Identify which cell holds the provided text, then report its [X, Y] central coordinate. 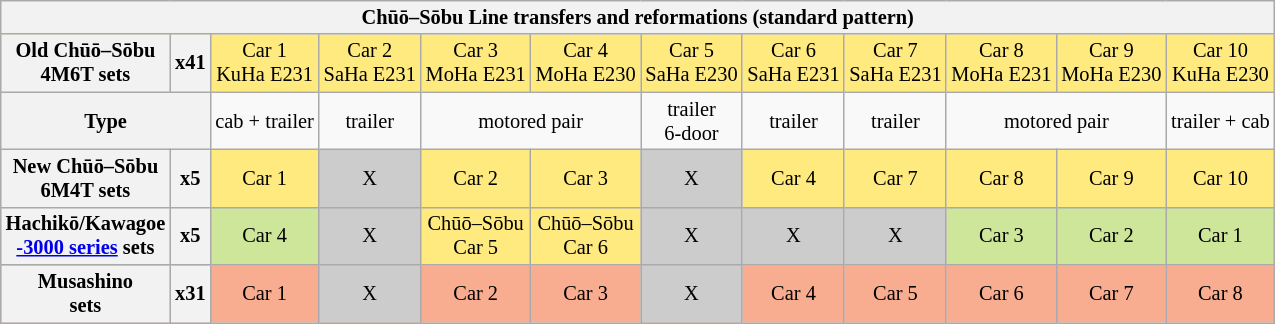
Hachikō/Kawagoe-3000 series sets [86, 236]
Car 10 [1220, 178]
x31 [190, 294]
Car 8MoHa E231 [1001, 63]
Car 6 [1001, 294]
Car 10KuHa E230 [1220, 63]
Old Chūō–Sōbu4M6T sets [86, 63]
Chūō–Sōbu Line transfers and reformations (standard pattern) [638, 17]
Chūō–SōbuCar 5 [476, 236]
Musashinosets [86, 294]
cab + trailer [264, 121]
Type [106, 121]
Car 1KuHa E231 [264, 63]
Car 6SaHa E231 [793, 63]
Car 9MoHa E230 [1111, 63]
New Chūō–Sōbu6M4T sets [86, 178]
trailer + cab [1220, 121]
Car 5 [895, 294]
Car 3MoHa E231 [476, 63]
Car 5SaHa E230 [691, 63]
Car 7SaHa E231 [895, 63]
trailer6-door [691, 121]
Car 4MoHa E230 [586, 63]
Chūō–SōbuCar 6 [586, 236]
Car 9 [1111, 178]
x41 [190, 63]
Car 2SaHa E231 [370, 63]
